From the cell containing the given text, extract its center point as (X, Y) coordinate. 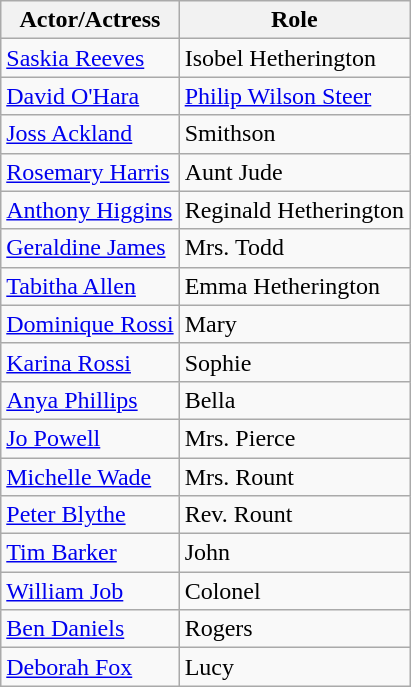
Mary (294, 324)
Aunt Jude (294, 172)
Tabitha Allen (90, 286)
Lucy (294, 667)
Rogers (294, 629)
Mrs. Todd (294, 248)
Role (294, 20)
Michelle Wade (90, 477)
Tim Barker (90, 553)
Jo Powell (90, 438)
Saskia Reeves (90, 58)
Anthony Higgins (90, 210)
Dominique Rossi (90, 324)
Ben Daniels (90, 629)
Philip Wilson Steer (294, 96)
Karina Rossi (90, 362)
David O'Hara (90, 96)
Mrs. Pierce (294, 438)
Anya Phillips (90, 400)
Reginald Hetherington (294, 210)
Geraldine James (90, 248)
Rev. Rount (294, 515)
Mrs. Rount (294, 477)
John (294, 553)
Isobel Hetherington (294, 58)
Joss Ackland (90, 134)
William Job (90, 591)
Rosemary Harris (90, 172)
Smithson (294, 134)
Deborah Fox (90, 667)
Actor/Actress (90, 20)
Colonel (294, 591)
Emma Hetherington (294, 286)
Sophie (294, 362)
Peter Blythe (90, 515)
Bella (294, 400)
